From the cell containing the given text, extract its center point as [X, Y] coordinate. 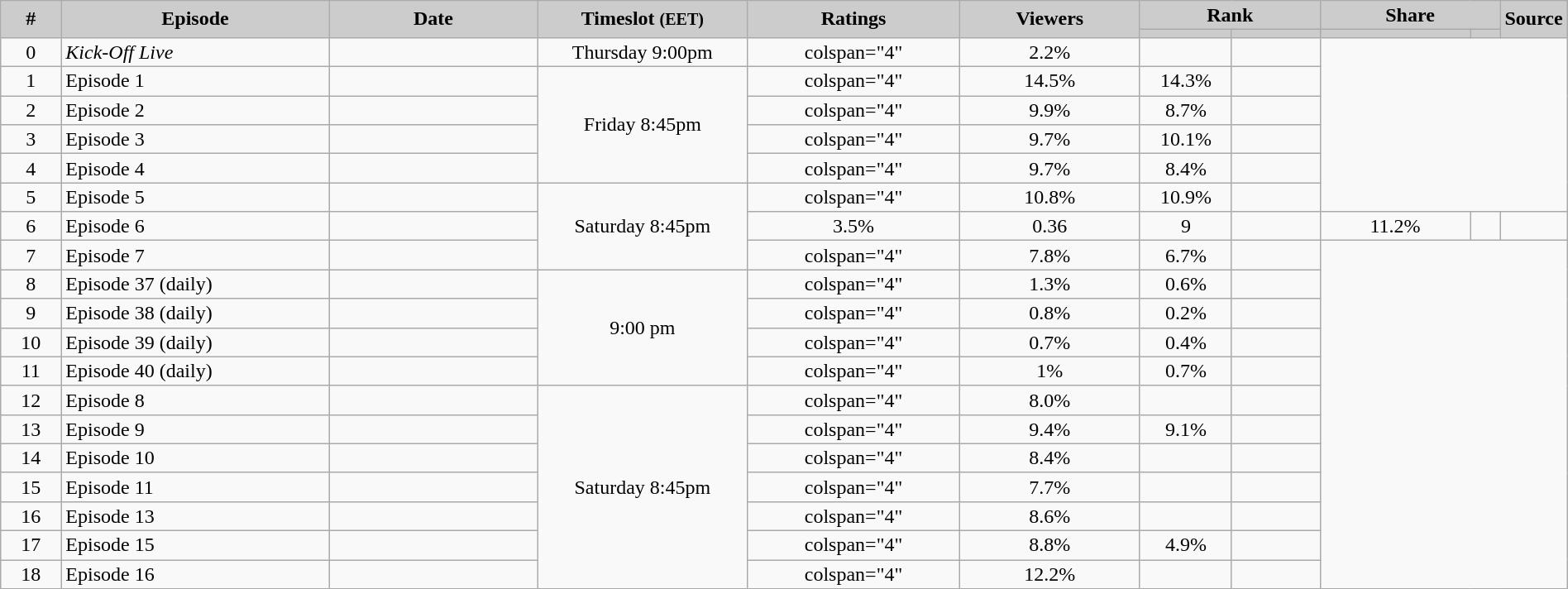
Episode 39 (daily) [195, 342]
3.5% [853, 227]
1.3% [1049, 285]
11 [31, 371]
18 [31, 574]
Episode 16 [195, 574]
Kick-Off Live [195, 51]
Episode [195, 20]
Thursday 9:00pm [643, 51]
Episode 9 [195, 429]
0 [31, 51]
0.4% [1186, 342]
10.8% [1049, 197]
8.8% [1049, 546]
13 [31, 429]
Episode 6 [195, 227]
4.9% [1186, 546]
2 [31, 111]
8.7% [1186, 111]
8.0% [1049, 400]
11.2% [1395, 227]
5 [31, 197]
Friday 8:45pm [643, 125]
15 [31, 486]
Episode 2 [195, 111]
Episode 7 [195, 255]
Episode 37 (daily) [195, 285]
Episode 38 (daily) [195, 313]
0.8% [1049, 313]
Episode 8 [195, 400]
10 [31, 342]
10.9% [1186, 197]
12.2% [1049, 574]
Ratings [853, 20]
Episode 5 [195, 197]
Viewers [1049, 20]
Episode 1 [195, 81]
0.2% [1186, 313]
14.3% [1186, 81]
8.6% [1049, 516]
# [31, 20]
14 [31, 458]
9.1% [1186, 429]
Episode 3 [195, 139]
1 [31, 81]
Source [1533, 20]
Rank [1230, 15]
1% [1049, 371]
Episode 10 [195, 458]
7 [31, 255]
14.5% [1049, 81]
0.6% [1186, 285]
8 [31, 285]
10.1% [1186, 139]
Episode 11 [195, 486]
Timeslot (EET) [643, 20]
2.2% [1049, 51]
Date [433, 20]
Episode 4 [195, 169]
0.36 [1049, 227]
6.7% [1186, 255]
4 [31, 169]
9:00 pm [643, 328]
Share [1410, 15]
9.4% [1049, 429]
17 [31, 546]
3 [31, 139]
Episode 15 [195, 546]
16 [31, 516]
7.7% [1049, 486]
12 [31, 400]
9.9% [1049, 111]
7.8% [1049, 255]
Episode 40 (daily) [195, 371]
Episode 13 [195, 516]
6 [31, 227]
